Locate the cell with the specified text and output its (x, y) center coordinate. 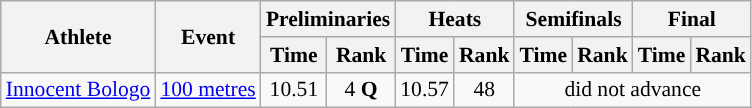
100 metres (208, 90)
48 (484, 90)
Final (692, 19)
Innocent Bologo (78, 90)
Athlete (78, 36)
4 Q (361, 90)
Event (208, 36)
did not advance (632, 90)
Preliminaries (328, 19)
Semifinals (573, 19)
Heats (454, 19)
10.51 (294, 90)
10.57 (424, 90)
